Extract the (x, y) coordinate from the center of the cell holding the provided text.  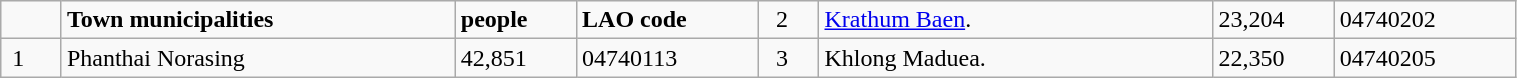
22,350 (1274, 58)
1 (32, 58)
2 (788, 20)
Town municipalities (258, 20)
04740205 (1425, 58)
42,851 (516, 58)
Khlong Maduea. (1016, 58)
23,204 (1274, 20)
3 (788, 58)
Phanthai Norasing (258, 58)
people (516, 20)
LAO code (668, 20)
04740113 (668, 58)
Krathum Baen. (1016, 20)
04740202 (1425, 20)
